Return (x, y) of the center of cell containing provided text 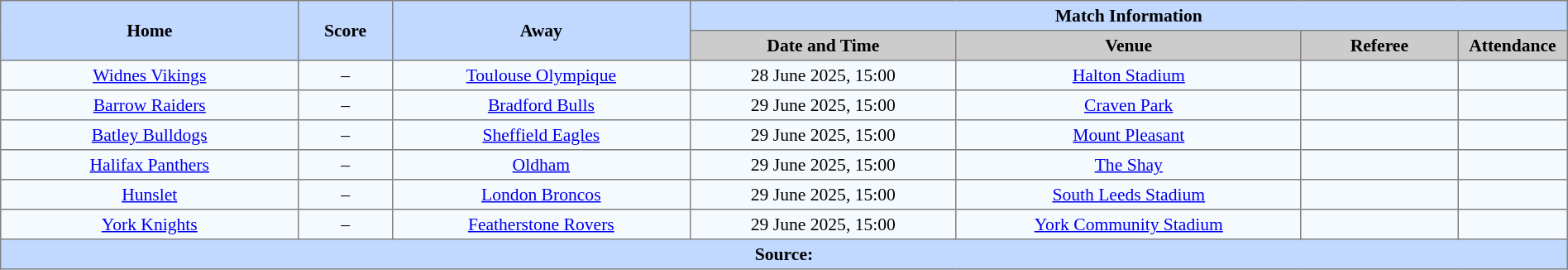
Referee (1379, 46)
Widnes Vikings (150, 75)
Attendance (1513, 46)
Away (541, 31)
Hunslet (150, 195)
Source: (784, 254)
Toulouse Olympique (541, 75)
Bradford Bulls (541, 105)
Batley Bulldogs (150, 135)
Score (346, 31)
South Leeds Stadium (1128, 195)
Sheffield Eagles (541, 135)
Mount Pleasant (1128, 135)
Venue (1128, 46)
Featherstone Rovers (541, 224)
Craven Park (1128, 105)
York Community Stadium (1128, 224)
York Knights (150, 224)
The Shay (1128, 165)
Halifax Panthers (150, 165)
Halton Stadium (1128, 75)
28 June 2025, 15:00 (823, 75)
London Broncos (541, 195)
Date and Time (823, 46)
Oldham (541, 165)
Home (150, 31)
Match Information (1128, 16)
Barrow Raiders (150, 105)
